Search for the cell housing the specified text and yield its [x, y] center coordinate. 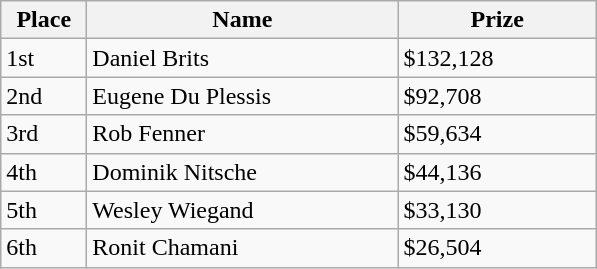
6th [44, 248]
3rd [44, 134]
Rob Fenner [242, 134]
$33,130 [498, 210]
$44,136 [498, 172]
Eugene Du Plessis [242, 96]
4th [44, 172]
5th [44, 210]
Dominik Nitsche [242, 172]
$26,504 [498, 248]
$132,128 [498, 58]
Ronit Chamani [242, 248]
Daniel Brits [242, 58]
Place [44, 20]
1st [44, 58]
Name [242, 20]
2nd [44, 96]
Wesley Wiegand [242, 210]
Prize [498, 20]
$92,708 [498, 96]
$59,634 [498, 134]
